Pinpoint the cell where the given text exists, returning its (X, Y) midpoint coordinate. 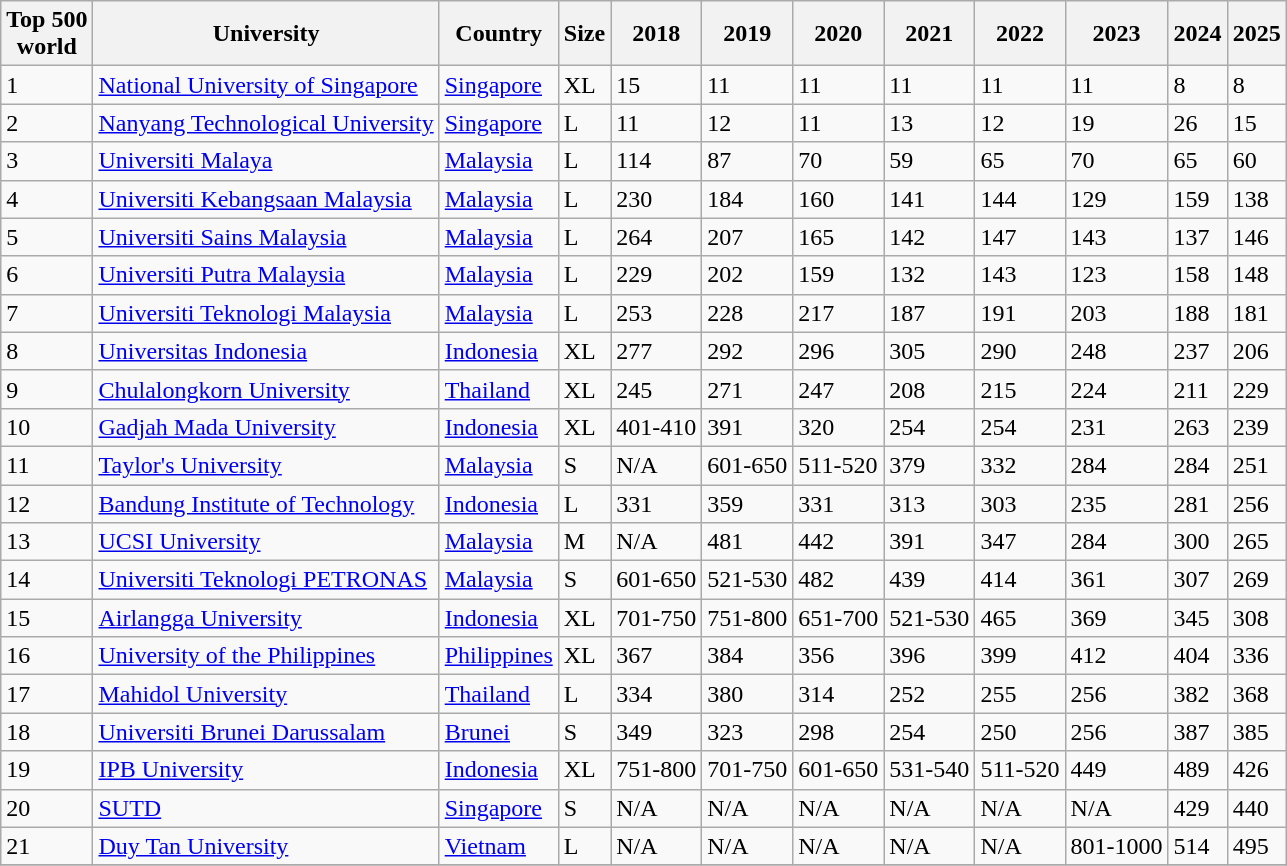
Nanyang Technological University (266, 123)
2024 (1198, 34)
349 (656, 732)
414 (1020, 580)
146 (1256, 237)
239 (1256, 427)
426 (1256, 770)
7 (47, 313)
UCSI University (266, 542)
334 (656, 694)
482 (838, 580)
263 (1198, 427)
60 (1256, 161)
114 (656, 161)
191 (1020, 313)
147 (1020, 237)
6 (47, 275)
165 (838, 237)
Universitas Indonesia (266, 351)
2021 (930, 34)
320 (838, 427)
247 (838, 389)
298 (838, 732)
Vietnam (498, 846)
307 (1198, 580)
314 (838, 694)
207 (748, 237)
514 (1198, 846)
2018 (656, 34)
87 (748, 161)
Universiti Brunei Darussalam (266, 732)
228 (748, 313)
5 (47, 237)
203 (1116, 313)
367 (656, 656)
265 (1256, 542)
Country (498, 34)
237 (1198, 351)
123 (1116, 275)
181 (1256, 313)
429 (1198, 808)
300 (1198, 542)
264 (656, 237)
230 (656, 199)
M (584, 542)
296 (838, 351)
Universiti Malaya (266, 161)
399 (1020, 656)
269 (1256, 580)
251 (1256, 465)
531-540 (930, 770)
368 (1256, 694)
217 (838, 313)
345 (1198, 618)
21 (47, 846)
303 (1020, 503)
290 (1020, 351)
313 (930, 503)
336 (1256, 656)
356 (838, 656)
142 (930, 237)
10 (47, 427)
Mahidol University (266, 694)
16 (47, 656)
Brunei (498, 732)
442 (838, 542)
4 (47, 199)
137 (1198, 237)
Taylor's University (266, 465)
271 (748, 389)
188 (1198, 313)
132 (930, 275)
SUTD (266, 808)
158 (1198, 275)
401-410 (656, 427)
Top 500 world (47, 34)
144 (1020, 199)
160 (838, 199)
281 (1198, 503)
2 (47, 123)
248 (1116, 351)
University of the Philippines (266, 656)
347 (1020, 542)
361 (1116, 580)
2019 (748, 34)
18 (47, 732)
187 (930, 313)
University (266, 34)
14 (47, 580)
651-700 (838, 618)
Airlangga University (266, 618)
332 (1020, 465)
465 (1020, 618)
Size (584, 34)
20 (47, 808)
489 (1198, 770)
495 (1256, 846)
59 (930, 161)
440 (1256, 808)
Universiti Teknologi PETRONAS (266, 580)
215 (1020, 389)
292 (748, 351)
141 (930, 199)
17 (47, 694)
305 (930, 351)
277 (656, 351)
208 (930, 389)
Gadjah Mada University (266, 427)
439 (930, 580)
449 (1116, 770)
Philippines (498, 656)
National University of Singapore (266, 85)
369 (1116, 618)
206 (1256, 351)
211 (1198, 389)
2020 (838, 34)
379 (930, 465)
323 (748, 732)
Universiti Teknologi Malaysia (266, 313)
308 (1256, 618)
245 (656, 389)
404 (1198, 656)
252 (930, 694)
255 (1020, 694)
801-1000 (1116, 846)
253 (656, 313)
235 (1116, 503)
2022 (1020, 34)
202 (748, 275)
Bandung Institute of Technology (266, 503)
129 (1116, 199)
2025 (1256, 34)
Duy Tan University (266, 846)
3 (47, 161)
380 (748, 694)
231 (1116, 427)
Universiti Putra Malaysia (266, 275)
359 (748, 503)
Universiti Kebangsaan Malaysia (266, 199)
481 (748, 542)
184 (748, 199)
250 (1020, 732)
2023 (1116, 34)
224 (1116, 389)
9 (47, 389)
387 (1198, 732)
Chulalongkorn University (266, 389)
1 (47, 85)
Universiti Sains Malaysia (266, 237)
396 (930, 656)
IPB University (266, 770)
26 (1198, 123)
385 (1256, 732)
138 (1256, 199)
412 (1116, 656)
148 (1256, 275)
382 (1198, 694)
384 (748, 656)
